Search for the cell housing the specified text and yield its (X, Y) center coordinate. 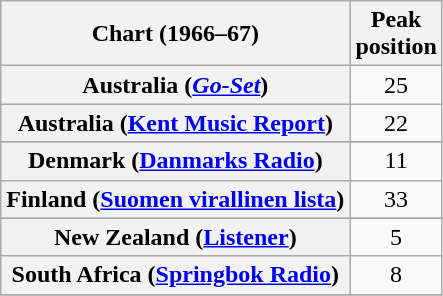
Peakposition (396, 34)
22 (396, 123)
New Zealand (Listener) (176, 237)
33 (396, 199)
8 (396, 275)
Denmark (Danmarks Radio) (176, 161)
25 (396, 85)
Australia (Kent Music Report) (176, 123)
Chart (1966–67) (176, 34)
5 (396, 237)
Finland (Suomen virallinen lista) (176, 199)
11 (396, 161)
South Africa (Springbok Radio) (176, 275)
Australia (Go-Set) (176, 85)
